Detect which cell encompasses the target text, then output its (x, y) center coordinate. 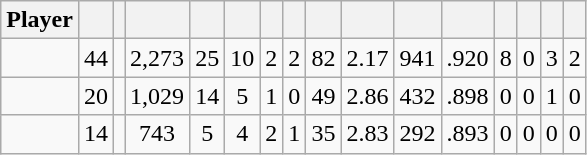
2,273 (158, 58)
Player (40, 20)
2.86 (368, 96)
292 (418, 134)
82 (324, 58)
49 (324, 96)
44 (96, 58)
2.83 (368, 134)
35 (324, 134)
432 (418, 96)
10 (242, 58)
.898 (468, 96)
743 (158, 134)
4 (242, 134)
8 (506, 58)
941 (418, 58)
.920 (468, 58)
2.17 (368, 58)
20 (96, 96)
.893 (468, 134)
3 (552, 58)
1,029 (158, 96)
25 (208, 58)
